Find where the given text appears and provide that cell's center as [X, Y] coordinate. 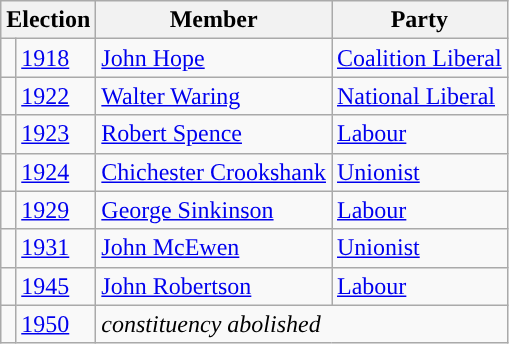
Robert Spence [214, 134]
1918 [56, 58]
John Robertson [214, 286]
Chichester Crookshank [214, 172]
John McEwen [214, 248]
Coalition Liberal [420, 58]
1950 [56, 324]
1945 [56, 286]
George Sinkinson [214, 210]
John Hope [214, 58]
Member [214, 20]
Party [420, 20]
National Liberal [420, 96]
1931 [56, 248]
constituency abolished [302, 324]
1924 [56, 172]
Election [48, 20]
1929 [56, 210]
Walter Waring [214, 96]
1923 [56, 134]
1922 [56, 96]
